From the cell containing the given text, extract its center point as [x, y] coordinate. 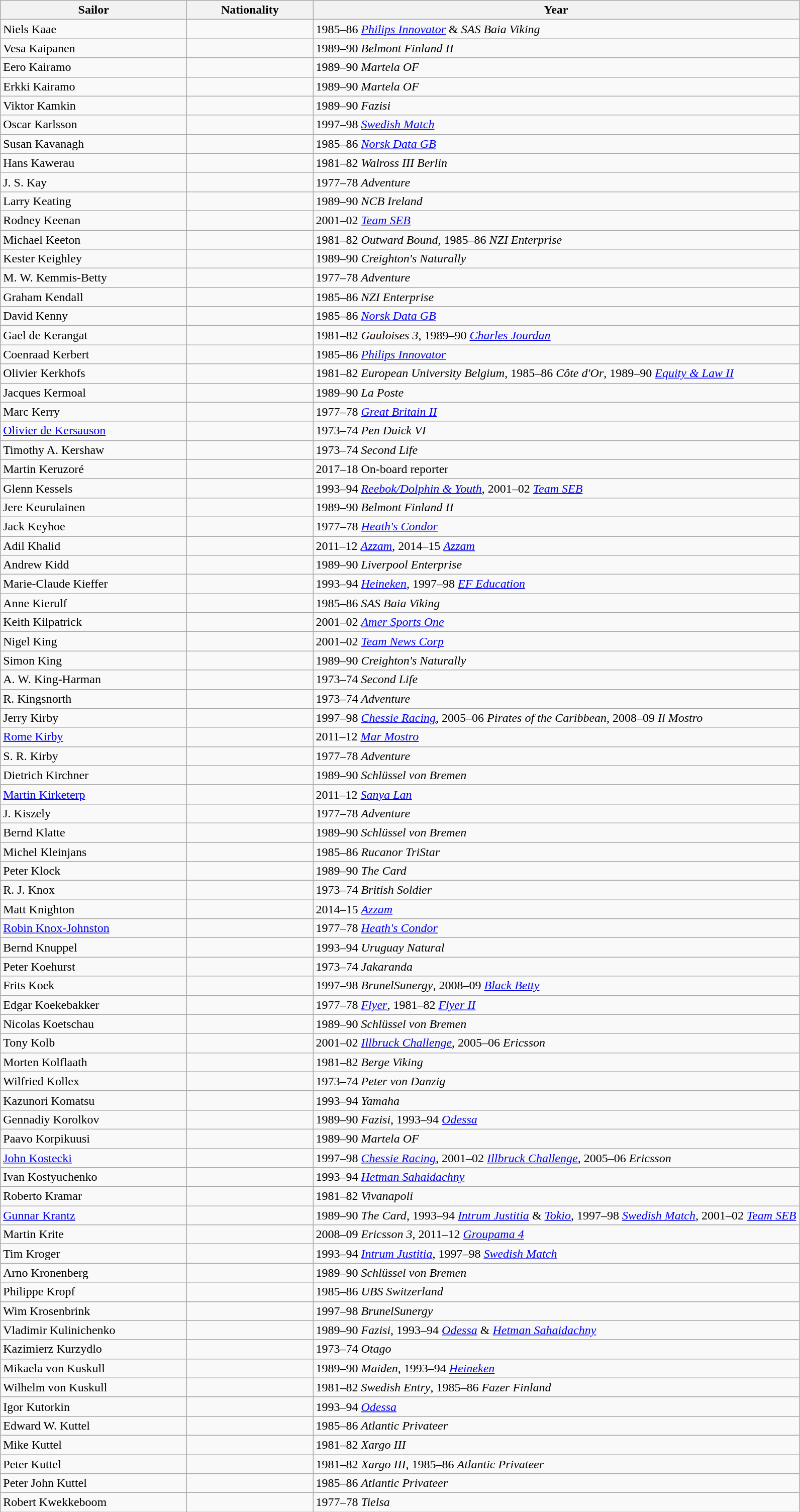
1977–78 Tielsa [556, 1502]
1985–86 Philips Innovator & SAS Baia Viking [556, 29]
Kazimierz Kurzydlo [93, 1349]
1997–98 Chessie Racing, 2005–06 Pirates of the Caribbean, 2008–09 Il Mostro [556, 718]
1981–82 Xargo III, 1985–86 Atlantic Privateer [556, 1464]
Olivier de Kersauson [93, 431]
Martin Keruzoré [93, 469]
Tony Kolb [93, 1043]
Jacques Kermoal [93, 393]
1993–94 Yamaha [556, 1100]
1985–86 NZI Enterprise [556, 297]
Erkki Kairamo [93, 86]
2001–02 Illbruck Challenge, 2005–06 Ericsson [556, 1043]
Ivan Kostyuchenko [93, 1177]
Tim Kroger [93, 1254]
Paavo Korpikuusi [93, 1139]
Rome Kirby [93, 737]
1997–98 BrunelSunergy, 2008–09 Black Betty [556, 986]
1973–74 Otago [556, 1349]
Year [556, 10]
Jack Keyhoe [93, 526]
1973–74 British Soldier [556, 890]
1981–82 Outward Bound, 1985–86 NZI Enterprise [556, 240]
Vladimir Kulinichenko [93, 1330]
1981–82 Gauloises 3, 1989–90 Charles Jourdan [556, 335]
1997–98 Swedish Match [556, 125]
Susan Kavanagh [93, 144]
1973–74 Peter von Danzig [556, 1081]
J. Kiszely [93, 813]
1981–82 Berge Viking [556, 1062]
Coenraad Kerbert [93, 354]
A. W. King-Harman [93, 680]
Adil Khalid [93, 545]
1993–94 Hetman Sahaidachny [556, 1177]
Nigel King [93, 641]
1989–90 The Card, 1993–94 Intrum Justitia & Tokio, 1997–98 Swedish Match, 2001–02 Team SEB [556, 1215]
R. J. Knox [93, 890]
Rodney Keenan [93, 220]
Nicolas Koetschau [93, 1024]
Andrew Kidd [93, 565]
2001–02 Team SEB [556, 220]
Peter Koehurst [93, 967]
Matt Knighton [93, 909]
Michel Kleinjans [93, 852]
Kester Keighley [93, 259]
Vesa Kaipanen [93, 48]
1993–94 Odessa [556, 1406]
R. Kingsnorth [93, 699]
Timothy A. Kershaw [93, 450]
Philippe Kropf [93, 1292]
1989–90 Fazisi, 1993–94 Odessa [556, 1119]
1997–98 Chessie Racing, 2001–02 Illbruck Challenge, 2005–06 Ericsson [556, 1158]
Viktor Kamkin [93, 106]
Bernd Knuppel [93, 948]
1977–78 Great Britain II [556, 412]
1977–78 Flyer, 1981–82 Flyer II [556, 1005]
Martin Kirketerp [93, 794]
1981–82 European University Belgium, 1985–86 Côte d'Or, 1989–90 Equity & Law II [556, 373]
Oscar Karlsson [93, 125]
Gunnar Krantz [93, 1215]
2001–02 Team News Corp [556, 641]
John Kostecki [93, 1158]
1985–86 SAS Baia Viking [556, 603]
Wilfried Kollex [93, 1081]
1989–90 La Poste [556, 393]
Mikaela von Kuskull [93, 1368]
Peter Kuttel [93, 1464]
1993–94 Heineken, 1997–98 EF Education [556, 584]
Wilhelm von Kuskull [93, 1387]
David Kenny [93, 316]
Arno Kronenberg [93, 1273]
1973–74 Adventure [556, 699]
1973–74 Pen Duick VI [556, 431]
Eero Kairamo [93, 67]
Robert Kwekkeboom [93, 1502]
S. R. Kirby [93, 756]
1981–82 Xargo III [556, 1445]
1989–90 NCB Ireland [556, 201]
1993–94 Intrum Justitia, 1997–98 Swedish Match [556, 1254]
1989–90 The Card [556, 871]
Jere Keurulainen [93, 507]
Sailor [93, 10]
Peter John Kuttel [93, 1483]
Olivier Kerkhofs [93, 373]
Anne Kierulf [93, 603]
1989–90 Maiden, 1993–94 Heineken [556, 1368]
Graham Kendall [93, 297]
Martin Krite [93, 1235]
J. S. Kay [93, 182]
1989–90 Fazisi, 1993–94 Odessa & Hetman Sahaidachny [556, 1330]
Wim Krosenbrink [93, 1311]
2008–09 Ericsson 3, 2011–12 Groupama 4 [556, 1235]
1993–94 Reebok/Dolphin & Youth, 2001–02 Team SEB [556, 488]
Roberto Kramar [93, 1196]
1985–86 UBS Switzerland [556, 1292]
Marie-Claude Kieffer [93, 584]
Gennadiy Korolkov [93, 1119]
1981–82 Vivanapoli [556, 1196]
Larry Keating [93, 201]
Jerry Kirby [93, 718]
2011–12 Sanya Lan [556, 794]
1997–98 BrunelSunergy [556, 1311]
1989–90 Fazisi [556, 106]
2001–02 Amer Sports One [556, 622]
Gael de Kerangat [93, 335]
1985–86 Philips Innovator [556, 354]
Bernd Klatte [93, 832]
Simon King [93, 660]
2014–15 Azzam [556, 909]
1985–86 Rucanor TriStar [556, 852]
1981–82 Swedish Entry, 1985–86 Fazer Finland [556, 1387]
Frits Koek [93, 986]
Edward W. Kuttel [93, 1426]
M. W. Kemmis-Betty [93, 278]
1981–82 Walross III Berlin [556, 163]
2011–12 Mar Mostro [556, 737]
Marc Kerry [93, 412]
Peter Klock [93, 871]
1989–90 Liverpool Enterprise [556, 565]
Niels Kaae [93, 29]
2017–18 On-board reporter [556, 469]
Morten Kolflaath [93, 1062]
Michael Keeton [93, 240]
Edgar Koekebakker [93, 1005]
Kazunori Komatsu [93, 1100]
Mike Kuttel [93, 1445]
Igor Kutorkin [93, 1406]
Hans Kawerau [93, 163]
Robin Knox-Johnston [93, 928]
2011–12 Azzam, 2014–15 Azzam [556, 545]
Dietrich Kirchner [93, 775]
1993–94 Uruguay Natural [556, 948]
Glenn Kessels [93, 488]
Nationality [250, 10]
1973–74 Jakaranda [556, 967]
Keith Kilpatrick [93, 622]
